Capture the cell that displays the provided text and extract its [x, y] central coordinate. 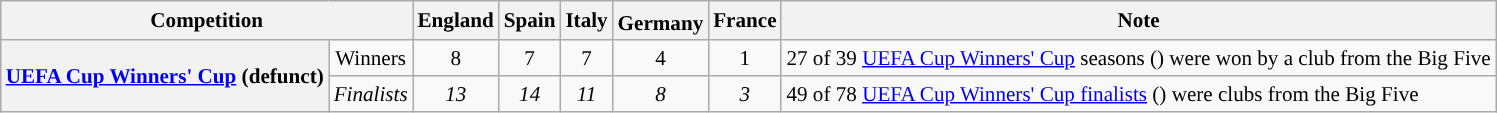
13 [456, 94]
France [744, 20]
14 [530, 94]
Note [1138, 20]
49 of 78 UEFA Cup Winners' Cup finalists () were clubs from the Big Five [1138, 94]
Finalists [371, 94]
1 [744, 58]
England [456, 20]
Italy [586, 20]
Winners [371, 58]
11 [586, 94]
Competition [207, 20]
3 [744, 94]
4 [661, 58]
Germany [661, 20]
27 of 39 UEFA Cup Winners' Cup seasons () were won by a club from the Big Five [1138, 58]
Spain [530, 20]
UEFA Cup Winners' Cup (defunct) [165, 76]
